From the cell containing the given text, extract its center point as [x, y] coordinate. 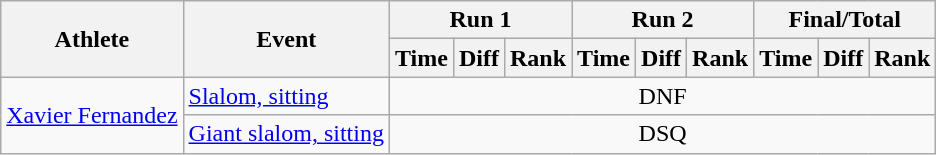
DNF [662, 96]
Giant slalom, sitting [286, 134]
Final/Total [845, 20]
Xavier Fernandez [92, 115]
Athlete [92, 39]
DSQ [662, 134]
Run 2 [663, 20]
Run 1 [480, 20]
Event [286, 39]
Slalom, sitting [286, 96]
